Determine the (X, Y) coordinate at the center of the cell enclosing the given text.  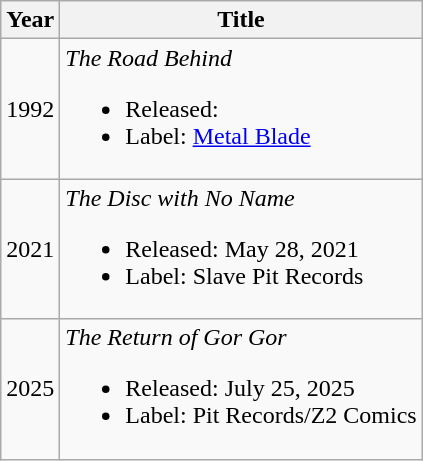
2025 (30, 389)
The Disc with No NameReleased: May 28, 2021Label: Slave Pit Records (241, 249)
The Return of Gor GorReleased: July 25, 2025Label: Pit Records/Z2 Comics (241, 389)
1992 (30, 109)
Title (241, 20)
2021 (30, 249)
Year (30, 20)
The Road BehindReleased:Label: Metal Blade (241, 109)
